Detect which cell encompasses the target text, then output its [X, Y] center coordinate. 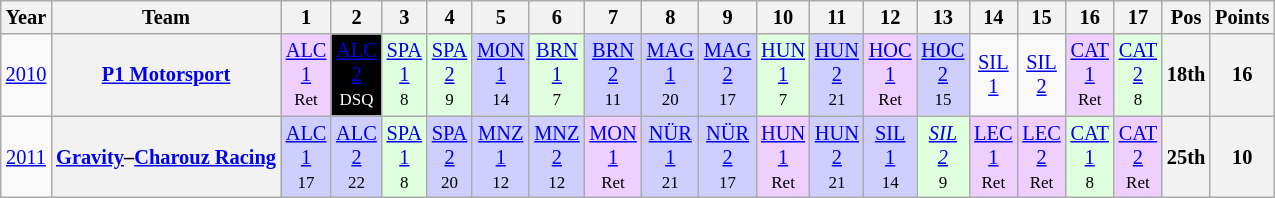
NÜR217 [728, 157]
2011 [26, 157]
ALC222 [356, 157]
ALC117 [306, 157]
9 [728, 17]
15 [1041, 17]
25th [1186, 157]
13 [944, 17]
SIL2 [1041, 75]
MAG217 [728, 75]
LEC2Ret [1041, 157]
18th [1186, 75]
CAT1Ret [1090, 75]
BRN17 [556, 75]
SIL1 [993, 75]
Points [1242, 17]
ALC2DSQ [356, 75]
8 [670, 17]
SIL114 [890, 157]
BRN211 [612, 75]
Year [26, 17]
P1 Motorsport [166, 75]
HOC215 [944, 75]
CAT18 [1090, 157]
Gravity–Charouz Racing [166, 157]
5 [500, 17]
6 [556, 17]
SPA220 [450, 157]
11 [837, 17]
MON114 [500, 75]
12 [890, 17]
HUN1Ret [783, 157]
HOC1Ret [890, 75]
CAT28 [1138, 75]
MAG120 [670, 75]
MNZ212 [556, 157]
2010 [26, 75]
HUN17 [783, 75]
MNZ112 [500, 157]
ALC1Ret [306, 75]
1 [306, 17]
3 [404, 17]
SIL29 [944, 157]
CAT2Ret [1138, 157]
7 [612, 17]
14 [993, 17]
NÜR121 [670, 157]
17 [1138, 17]
4 [450, 17]
LEC1Ret [993, 157]
SPA29 [450, 75]
MON1Ret [612, 157]
Team [166, 17]
2 [356, 17]
Pos [1186, 17]
